Return the (x, y) coordinate for the center point of the cell that contains the specified text.  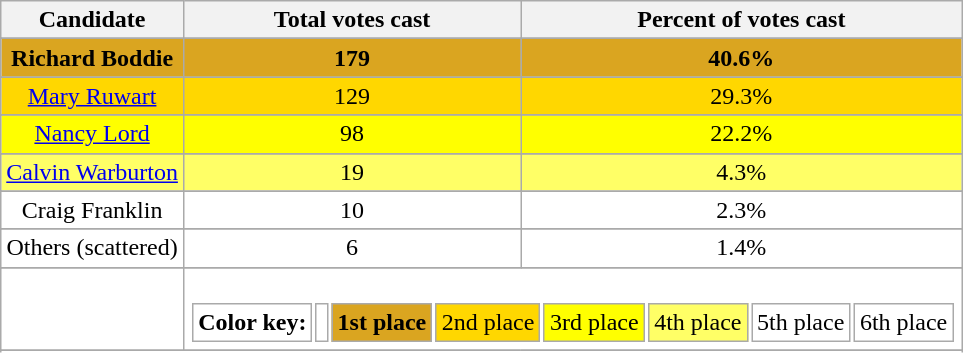
40.6% (742, 58)
Others (scattered) (92, 248)
Percent of votes cast (742, 20)
Color key: 1st place 2nd place 3rd place 4th place 5th place 6th place (572, 309)
98 (352, 134)
Richard Boddie (92, 58)
Candidate (92, 20)
4th place (698, 323)
10 (352, 210)
6th place (904, 323)
Calvin Warburton (92, 172)
19 (352, 172)
Total votes cast (352, 20)
1st place (382, 323)
2nd place (488, 323)
Mary Ruwart (92, 96)
4.3% (742, 172)
6 (352, 248)
Nancy Lord (92, 134)
1.4% (742, 248)
2.3% (742, 210)
179 (352, 58)
Color key: (252, 323)
Craig Franklin (92, 210)
22.2% (742, 134)
29.3% (742, 96)
3rd place (594, 323)
5th place (801, 323)
129 (352, 96)
